Return [x, y] of the center of cell containing provided text 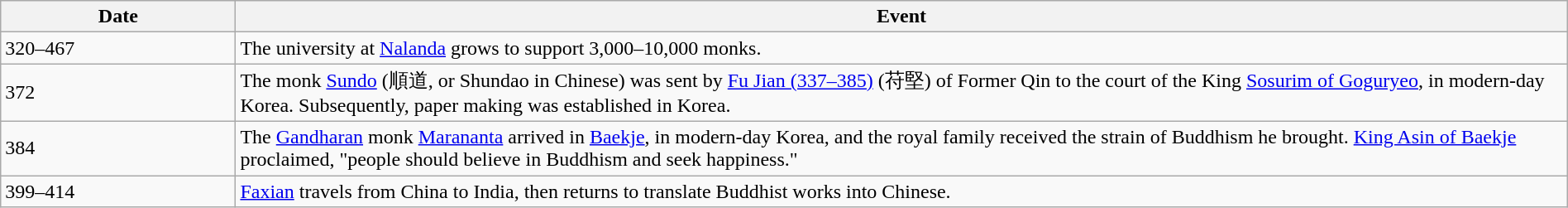
372 [118, 93]
Faxian travels from China to India, then returns to translate Buddhist works into Chinese. [901, 191]
320–467 [118, 48]
Event [901, 17]
384 [118, 148]
Date [118, 17]
The university at Nalanda grows to support 3,000–10,000 monks. [901, 48]
399–414 [118, 191]
